Determine the (X, Y) coordinate at the center of the cell enclosing the given text.  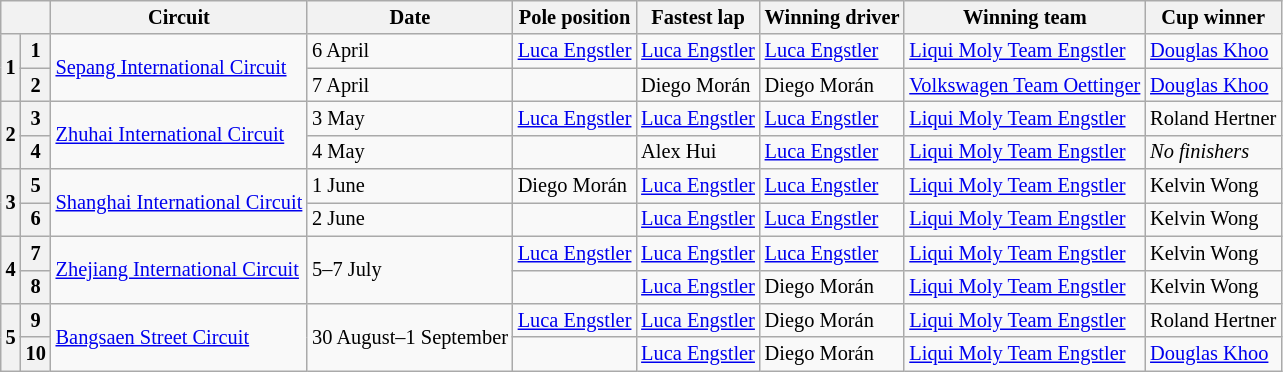
Volkswagen Team Oettinger (1024, 85)
Bangsaen Street Circuit (180, 336)
7 (36, 253)
Cup winner (1213, 17)
1 June (410, 186)
30 August–1 September (410, 336)
Shanghai International Circuit (180, 202)
2 June (410, 219)
10 (36, 354)
Date (410, 17)
Fastest lap (698, 17)
6 April (410, 51)
8 (36, 287)
3 May (410, 118)
Alex Hui (698, 152)
Pole position (574, 17)
Winning driver (832, 17)
7 April (410, 85)
Sepang International Circuit (180, 68)
9 (36, 320)
Zhuhai International Circuit (180, 134)
Winning team (1024, 17)
No finishers (1213, 152)
4 May (410, 152)
Zhejiang International Circuit (180, 270)
5–7 July (410, 270)
Circuit (180, 17)
6 (36, 219)
